Detect which cell encompasses the target text, then output its (X, Y) center coordinate. 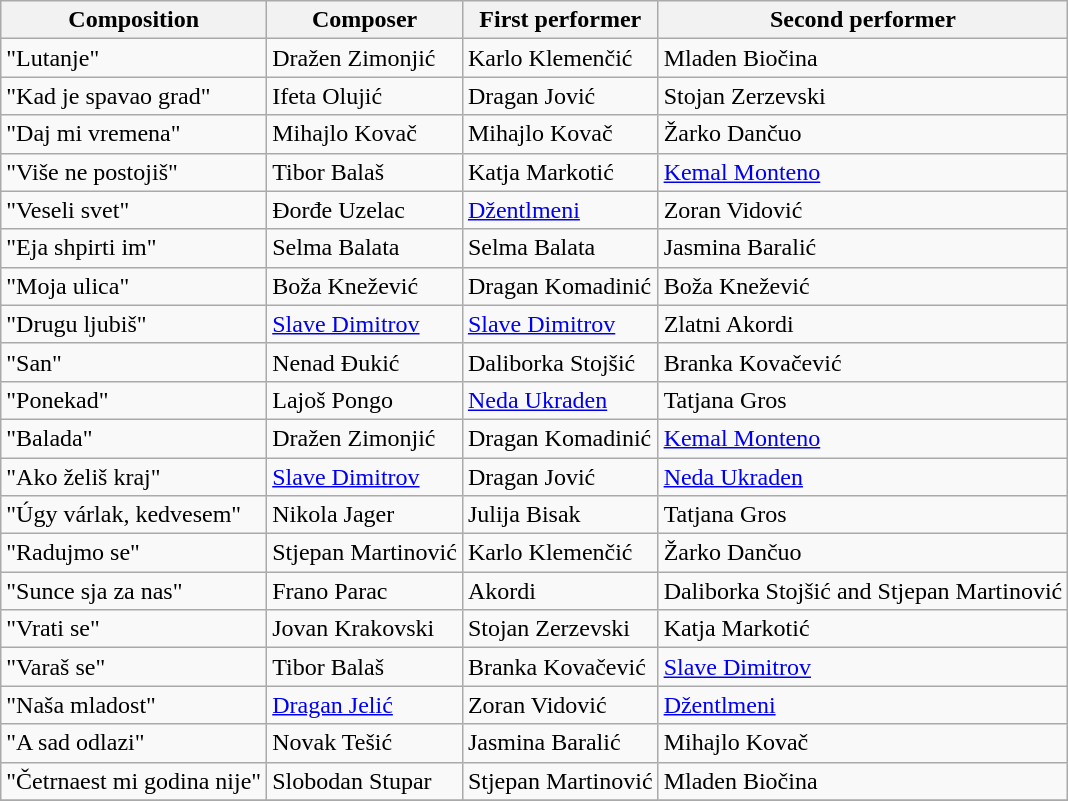
"Vrati se" (134, 629)
"Ponekad" (134, 400)
"Eja shpirti im" (134, 248)
Đorđe Uzelac (365, 210)
"Úgy várlak, kedvesem" (134, 515)
"Lutanje" (134, 58)
"Kad je spavao grad" (134, 96)
Lajoš Pongo (365, 400)
Daliborka Stojšić and Stjepan Martinović (863, 591)
"Daj mi vremena" (134, 134)
"Balada" (134, 438)
"Moja ulica" (134, 286)
"Drugu ljubiš" (134, 324)
"Četrnaest mi godina nije" (134, 781)
Nikola Jager (365, 515)
"A sad odlazi" (134, 743)
"Naša mladost" (134, 705)
Jovan Krakovski (365, 629)
Composition (134, 20)
Daliborka Stojšić (560, 362)
"Sunce sja za nas" (134, 591)
"Radujmo se" (134, 553)
Zlatni Akordi (863, 324)
Frano Parac (365, 591)
Novak Tešić (365, 743)
"Ako želiš kraj" (134, 477)
"Veseli svet" (134, 210)
Slobodan Stupar (365, 781)
Akordi (560, 591)
Ifeta Olujić (365, 96)
"Više ne postojiš" (134, 172)
"San" (134, 362)
First performer (560, 20)
Nenad Đukić (365, 362)
Dragan Jelić (365, 705)
Second performer (863, 20)
"Varaš se" (134, 667)
Julija Bisak (560, 515)
Composer (365, 20)
